Return the [x, y] coordinate for the center point of the cell that contains the specified text.  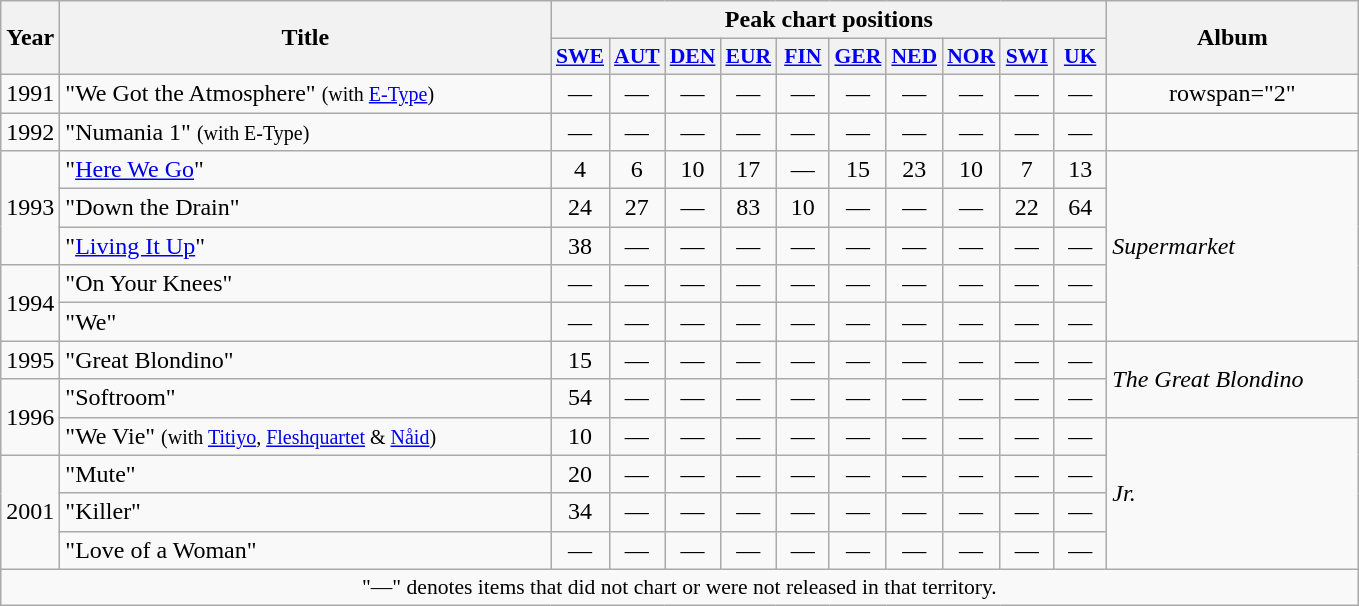
AUT [637, 57]
"We" [306, 322]
1995 [30, 360]
4 [580, 170]
SWI [1026, 57]
1992 [30, 131]
"Love of a Woman" [306, 550]
NOR [971, 57]
22 [1026, 208]
23 [914, 170]
"Softroom" [306, 398]
The Great Blondino [1232, 379]
54 [580, 398]
Year [30, 38]
GER [858, 57]
"We Got the Atmosphere" (with E-Type) [306, 93]
"Down the Drain" [306, 208]
Supermarket [1232, 246]
"Here We Go" [306, 170]
27 [637, 208]
DEN [693, 57]
Title [306, 38]
6 [637, 170]
SWE [580, 57]
FIN [802, 57]
13 [1080, 170]
Jr. [1232, 493]
EUR [748, 57]
2001 [30, 512]
17 [748, 170]
rowspan="2" [1232, 93]
Album [1232, 38]
1994 [30, 303]
"We Vie" (with Titiyo, Fleshquartet & Nåid) [306, 436]
NED [914, 57]
"—" denotes items that did not chart or were not released in that territory. [680, 587]
83 [748, 208]
"Mute" [306, 474]
38 [580, 246]
"Living It Up" [306, 246]
"Great Blondino" [306, 360]
7 [1026, 170]
34 [580, 512]
UK [1080, 57]
1991 [30, 93]
64 [1080, 208]
Peak chart positions [829, 20]
"Numania 1" (with E-Type) [306, 131]
1996 [30, 417]
1993 [30, 208]
"Killer" [306, 512]
20 [580, 474]
24 [580, 208]
"On Your Knees" [306, 284]
